Determine the [X, Y] coordinate at the center of the cell enclosing the given text.  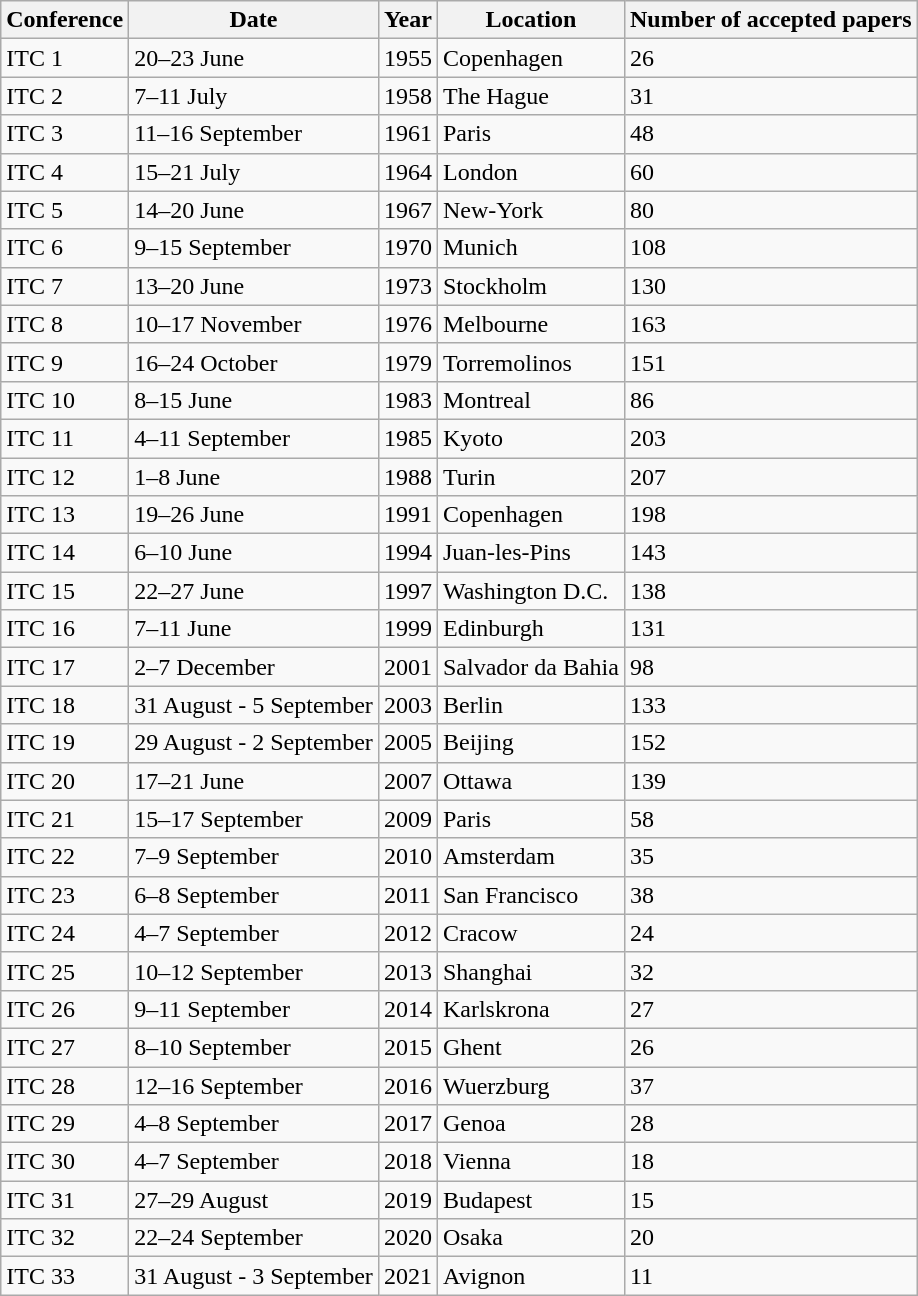
198 [770, 515]
ITC 24 [65, 933]
6–8 September [254, 895]
ITC 13 [65, 515]
Budapest [530, 1200]
1997 [408, 591]
1970 [408, 248]
ITC 18 [65, 705]
139 [770, 781]
32 [770, 971]
1964 [408, 172]
ITC 25 [65, 971]
35 [770, 857]
2010 [408, 857]
17–21 June [254, 781]
ITC 5 [65, 210]
1973 [408, 286]
Amsterdam [530, 857]
2009 [408, 819]
ITC 8 [65, 324]
203 [770, 438]
Edinburgh [530, 629]
ITC 16 [65, 629]
ITC 3 [65, 134]
20 [770, 1238]
14–20 June [254, 210]
Vienna [530, 1162]
Montreal [530, 400]
207 [770, 477]
10–12 September [254, 971]
130 [770, 286]
29 August - 2 September [254, 743]
4–8 September [254, 1124]
1958 [408, 96]
Torremolinos [530, 362]
8–15 June [254, 400]
7–11 June [254, 629]
6–10 June [254, 553]
60 [770, 172]
Shanghai [530, 971]
138 [770, 591]
2011 [408, 895]
Washington D.C. [530, 591]
Genoa [530, 1124]
ITC 4 [65, 172]
Year [408, 20]
38 [770, 895]
16–24 October [254, 362]
80 [770, 210]
San Francisco [530, 895]
11–16 September [254, 134]
Karlskrona [530, 1009]
2003 [408, 705]
1–8 June [254, 477]
15–17 September [254, 819]
ITC 9 [65, 362]
108 [770, 248]
ITC 23 [65, 895]
1976 [408, 324]
86 [770, 400]
2001 [408, 667]
1988 [408, 477]
48 [770, 134]
2007 [408, 781]
ITC 14 [65, 553]
ITC 2 [65, 96]
Stockholm [530, 286]
27–29 August [254, 1200]
133 [770, 705]
ITC 30 [65, 1162]
1994 [408, 553]
Munich [530, 248]
ITC 10 [65, 400]
31 [770, 96]
22–27 June [254, 591]
18 [770, 1162]
ITC 27 [65, 1047]
1985 [408, 438]
Number of accepted papers [770, 20]
2013 [408, 971]
1967 [408, 210]
London [530, 172]
27 [770, 1009]
ITC 22 [65, 857]
12–16 September [254, 1085]
10–17 November [254, 324]
7–11 July [254, 96]
2018 [408, 1162]
1961 [408, 134]
ITC 12 [65, 477]
ITC 17 [65, 667]
152 [770, 743]
13–20 June [254, 286]
Kyoto [530, 438]
Avignon [530, 1276]
9–11 September [254, 1009]
ITC 31 [65, 1200]
1991 [408, 515]
ITC 15 [65, 591]
143 [770, 553]
24 [770, 933]
2012 [408, 933]
8–10 September [254, 1047]
15–21 July [254, 172]
ITC 19 [65, 743]
151 [770, 362]
ITC 6 [65, 248]
ITC 29 [65, 1124]
ITC 32 [65, 1238]
2014 [408, 1009]
Location [530, 20]
The Hague [530, 96]
98 [770, 667]
ITC 33 [65, 1276]
1999 [408, 629]
1983 [408, 400]
2015 [408, 1047]
ITC 28 [65, 1085]
Turin [530, 477]
2005 [408, 743]
Beijing [530, 743]
22–24 September [254, 1238]
ITC 1 [65, 58]
ITC 26 [65, 1009]
11 [770, 1276]
58 [770, 819]
Melbourne [530, 324]
Osaka [530, 1238]
Salvador da Bahia [530, 667]
4–11 September [254, 438]
2017 [408, 1124]
ITC 11 [65, 438]
1955 [408, 58]
ITC 7 [65, 286]
1979 [408, 362]
Date [254, 20]
9–15 September [254, 248]
37 [770, 1085]
2020 [408, 1238]
131 [770, 629]
7–9 September [254, 857]
Conference [65, 20]
Juan-les-Pins [530, 553]
New-York [530, 210]
31 August - 5 September [254, 705]
Ottawa [530, 781]
2021 [408, 1276]
15 [770, 1200]
Cracow [530, 933]
Ghent [530, 1047]
19–26 June [254, 515]
Wuerzburg [530, 1085]
2016 [408, 1085]
2–7 December [254, 667]
ITC 20 [65, 781]
20–23 June [254, 58]
Berlin [530, 705]
ITC 21 [65, 819]
163 [770, 324]
31 August - 3 September [254, 1276]
28 [770, 1124]
2019 [408, 1200]
